Find where the given text appears and provide that cell's center as (x, y) coordinate. 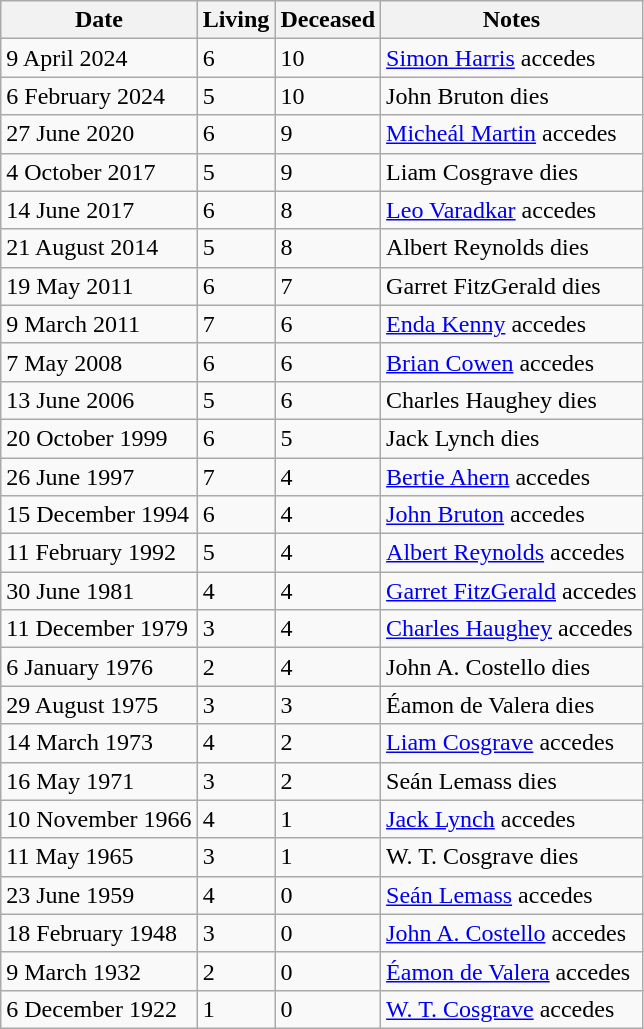
Micheál Martin accedes (512, 134)
9 March 2011 (99, 324)
7 May 2008 (99, 362)
11 February 1992 (99, 553)
19 May 2011 (99, 286)
6 January 1976 (99, 667)
29 August 1975 (99, 705)
Deceased (328, 20)
Bertie Ahern accedes (512, 477)
9 April 2024 (99, 58)
John A. Costello accedes (512, 933)
Liam Cosgrave dies (512, 172)
Charles Haughey accedes (512, 629)
27 June 2020 (99, 134)
Éamon de Valera dies (512, 705)
10 November 1966 (99, 819)
Charles Haughey dies (512, 400)
Éamon de Valera accedes (512, 971)
Brian Cowen accedes (512, 362)
20 October 1999 (99, 438)
14 June 2017 (99, 210)
Jack Lynch dies (512, 438)
John A. Costello dies (512, 667)
15 December 1994 (99, 515)
Enda Kenny accedes (512, 324)
6 February 2024 (99, 96)
14 March 1973 (99, 743)
John Bruton accedes (512, 515)
9 March 1932 (99, 971)
16 May 1971 (99, 781)
Leo Varadkar accedes (512, 210)
4 October 2017 (99, 172)
26 June 1997 (99, 477)
Garret FitzGerald dies (512, 286)
Date (99, 20)
Seán Lemass dies (512, 781)
6 December 1922 (99, 1009)
23 June 1959 (99, 895)
W. T. Cosgrave accedes (512, 1009)
Albert Reynolds dies (512, 248)
John Bruton dies (512, 96)
21 August 2014 (99, 248)
30 June 1981 (99, 591)
11 May 1965 (99, 857)
Living (236, 20)
Liam Cosgrave accedes (512, 743)
Albert Reynolds accedes (512, 553)
W. T. Cosgrave dies (512, 857)
Jack Lynch accedes (512, 819)
Simon Harris accedes (512, 58)
Garret FitzGerald accedes (512, 591)
18 February 1948 (99, 933)
11 December 1979 (99, 629)
13 June 2006 (99, 400)
Notes (512, 20)
Seán Lemass accedes (512, 895)
